Output the [X, Y] coordinate of the center of the cell containing the given text.  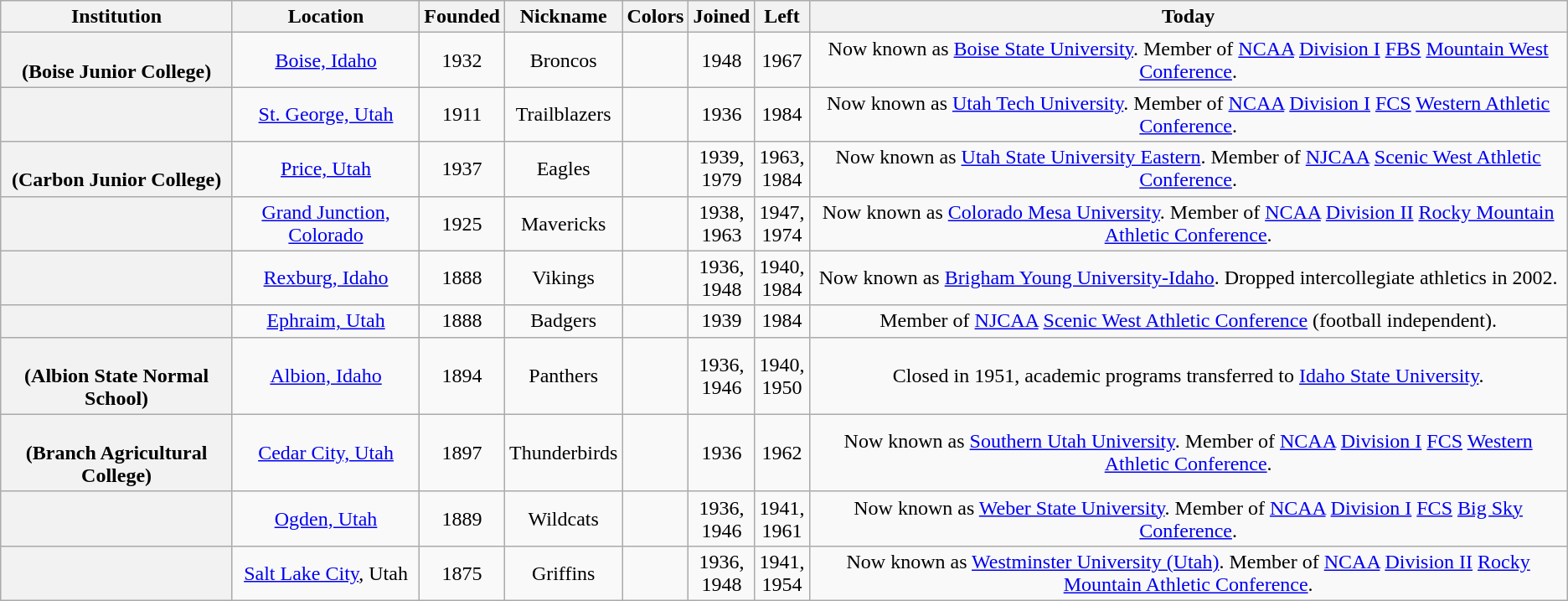
Left [782, 17]
1911 [462, 114]
Now known as Westminster University (Utah). Member of NCAA Division II Rocky Mountain Athletic Conference. [1188, 573]
(Branch Agricultural College) [117, 453]
Trailblazers [563, 114]
Boise, Idaho [325, 60]
Griffins [563, 573]
1897 [462, 453]
1940,1950 [782, 376]
Eagles [563, 169]
Joined [722, 17]
Grand Junction, Colorado [325, 223]
(Boise Junior College) [117, 60]
1947,1974 [782, 223]
1948 [722, 60]
Now known as Utah Tech University. Member of NCAA Division I FCS Western Athletic Conference. [1188, 114]
1889 [462, 518]
Institution [117, 17]
1940,1984 [782, 278]
(Carbon Junior College) [117, 169]
Nickname [563, 17]
Mavericks [563, 223]
1932 [462, 60]
Now known as Colorado Mesa University. Member of NCAA Division II Rocky Mountain Athletic Conference. [1188, 223]
Member of NJCAA Scenic West Athletic Conference (football independent). [1188, 321]
1962 [782, 453]
1894 [462, 376]
Thunderbirds [563, 453]
1941,1961 [782, 518]
Location [325, 17]
Closed in 1951, academic programs transferred to Idaho State University. [1188, 376]
1967 [782, 60]
Salt Lake City, Utah [325, 573]
Wildcats [563, 518]
Today [1188, 17]
1938,1963 [722, 223]
Colors [655, 17]
1937 [462, 169]
Ephraim, Utah [325, 321]
Now known as Utah State University Eastern. Member of NJCAA Scenic West Athletic Conference. [1188, 169]
1939,1979 [722, 169]
Founded [462, 17]
Now known as Southern Utah University. Member of NCAA Division I FCS Western Athletic Conference. [1188, 453]
1875 [462, 573]
Price, Utah [325, 169]
Badgers [563, 321]
Cedar City, Utah [325, 453]
Rexburg, Idaho [325, 278]
Ogden, Utah [325, 518]
Now known as Weber State University. Member of NCAA Division I FCS Big Sky Conference. [1188, 518]
1939 [722, 321]
1941,1954 [782, 573]
1963,1984 [782, 169]
Vikings [563, 278]
Broncos [563, 60]
Now known as Boise State University. Member of NCAA Division I FBS Mountain West Conference. [1188, 60]
Now known as Brigham Young University-Idaho. Dropped intercollegiate athletics in 2002. [1188, 278]
Albion, Idaho [325, 376]
1925 [462, 223]
St. George, Utah [325, 114]
Panthers [563, 376]
(Albion State Normal School) [117, 376]
